Find where the given text appears and provide that cell's center as [x, y] coordinate. 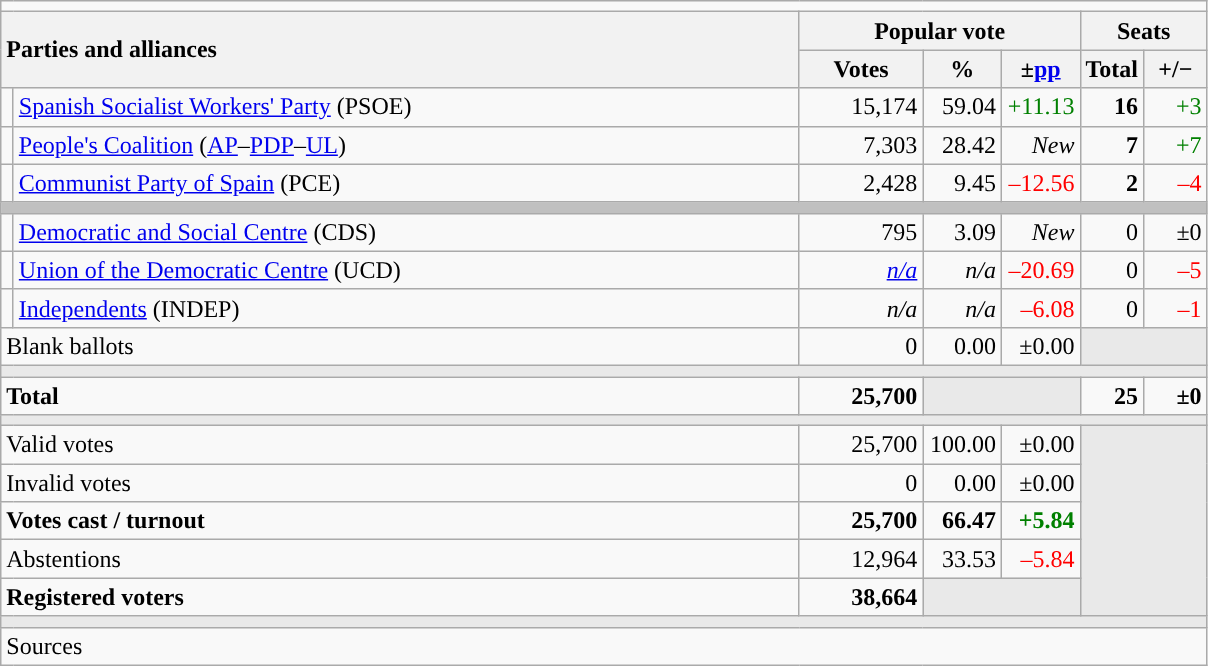
–20.69 [1040, 270]
Spanish Socialist Workers' Party (PSOE) [406, 107]
+3 [1176, 107]
Blank ballots [400, 346]
–5.84 [1040, 559]
Popular vote [940, 31]
2,428 [861, 183]
100.00 [962, 445]
–4 [1176, 183]
–5 [1176, 270]
16 [1112, 107]
Abstentions [400, 559]
People's Coalition (AP–PDP–UL) [406, 145]
28.42 [962, 145]
–1 [1176, 308]
7 [1112, 145]
25 [1112, 395]
59.04 [962, 107]
Votes [861, 69]
12,964 [861, 559]
±pp [1040, 69]
Valid votes [400, 445]
3.09 [962, 232]
15,174 [861, 107]
795 [861, 232]
9.45 [962, 183]
–6.08 [1040, 308]
38,664 [861, 597]
Democratic and Social Centre (CDS) [406, 232]
Seats [1144, 31]
Parties and alliances [400, 50]
66.47 [962, 521]
–12.56 [1040, 183]
Votes cast / turnout [400, 521]
+7 [1176, 145]
+/− [1176, 69]
Invalid votes [400, 483]
Independents (INDEP) [406, 308]
7,303 [861, 145]
33.53 [962, 559]
Sources [604, 646]
Communist Party of Spain (PCE) [406, 183]
Registered voters [400, 597]
+11.13 [1040, 107]
Union of the Democratic Centre (UCD) [406, 270]
% [962, 69]
+5.84 [1040, 521]
2 [1112, 183]
